Pinpoint the cell where the given text exists, returning its (x, y) midpoint coordinate. 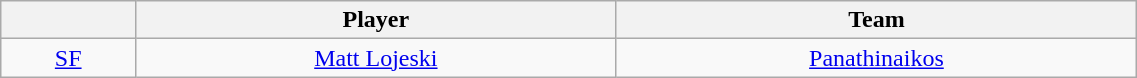
Team (876, 20)
Matt Lojeski (376, 58)
Panathinaikos (876, 58)
Player (376, 20)
SF (68, 58)
